From the cell containing the given text, extract its center point as (X, Y) coordinate. 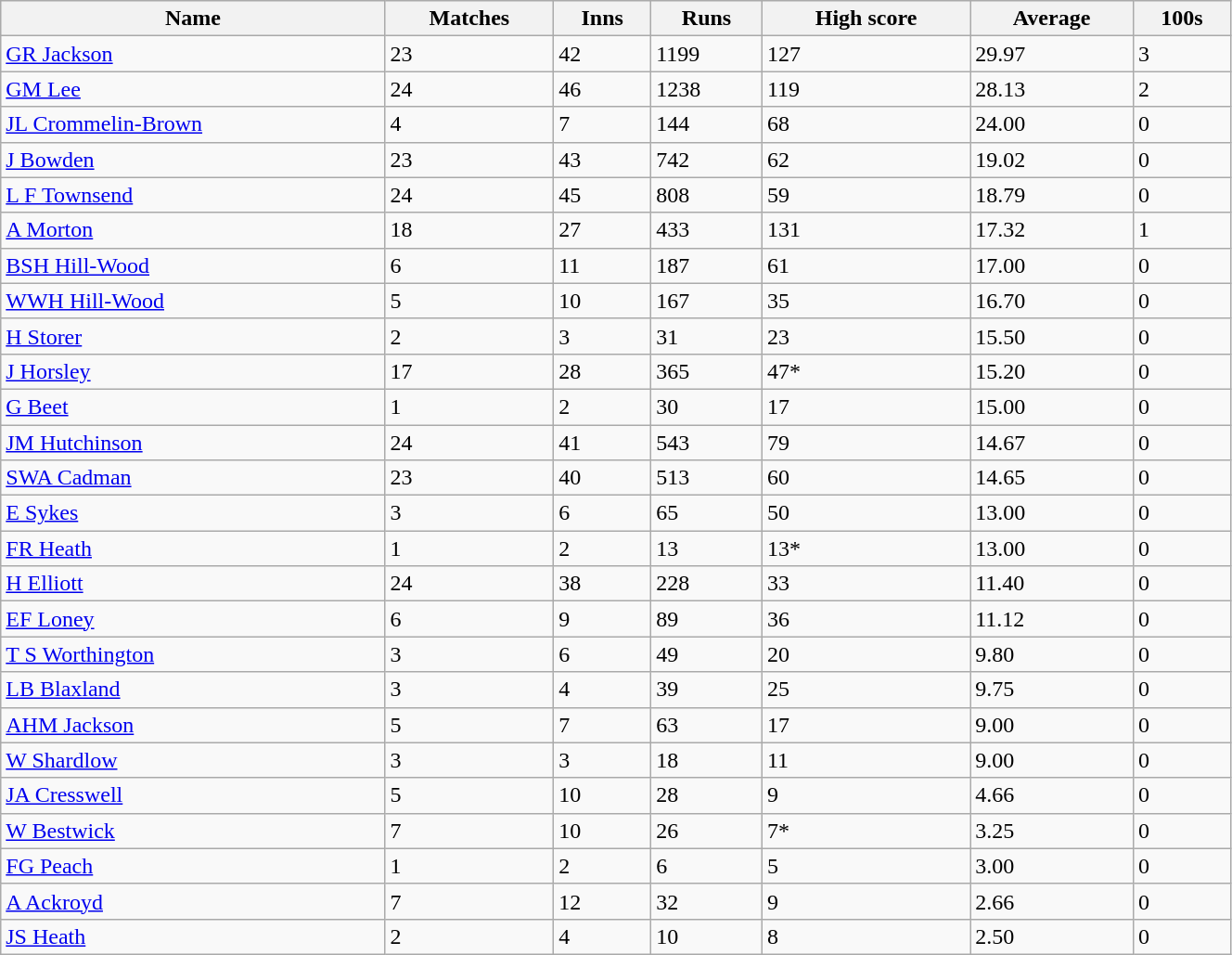
15.00 (1052, 407)
LB Blaxland (193, 690)
AHM Jackson (193, 725)
100s (1182, 19)
25 (866, 690)
543 (707, 443)
27 (603, 230)
808 (707, 195)
17.00 (1052, 265)
144 (707, 124)
FG Peach (193, 866)
9.75 (1052, 690)
28.13 (1052, 89)
9.80 (1052, 654)
JM Hutchinson (193, 443)
15.50 (1052, 336)
12 (603, 901)
14.65 (1052, 478)
49 (707, 654)
1238 (707, 89)
742 (707, 160)
31 (707, 336)
43 (603, 160)
J Bowden (193, 160)
29.97 (1052, 54)
119 (866, 89)
T S Worthington (193, 654)
89 (707, 619)
65 (707, 513)
20 (866, 654)
4.66 (1052, 795)
131 (866, 230)
16.70 (1052, 301)
19.02 (1052, 160)
A Ackroyd (193, 901)
EF Loney (193, 619)
13 (707, 548)
WWH Hill-Wood (193, 301)
14.67 (1052, 443)
GM Lee (193, 89)
W Bestwick (193, 831)
24.00 (1052, 124)
167 (707, 301)
45 (603, 195)
H Storer (193, 336)
13* (866, 548)
33 (866, 584)
40 (603, 478)
BSH Hill-Wood (193, 265)
JA Cresswell (193, 795)
30 (707, 407)
SWA Cadman (193, 478)
Average (1052, 19)
63 (707, 725)
32 (707, 901)
8 (866, 936)
39 (707, 690)
15.20 (1052, 371)
2.50 (1052, 936)
Matches (469, 19)
513 (707, 478)
Inns (603, 19)
W Shardlow (193, 760)
26 (707, 831)
High score (866, 19)
38 (603, 584)
41 (603, 443)
Runs (707, 19)
Name (193, 19)
35 (866, 301)
3.00 (1052, 866)
JL Crommelin-Brown (193, 124)
H Elliott (193, 584)
FR Heath (193, 548)
11.40 (1052, 584)
E Sykes (193, 513)
JS Heath (193, 936)
L F Townsend (193, 195)
79 (866, 443)
3.25 (1052, 831)
60 (866, 478)
433 (707, 230)
2.66 (1052, 901)
42 (603, 54)
127 (866, 54)
18.79 (1052, 195)
61 (866, 265)
68 (866, 124)
G Beet (193, 407)
59 (866, 195)
1199 (707, 54)
365 (707, 371)
GR Jackson (193, 54)
46 (603, 89)
11.12 (1052, 619)
47* (866, 371)
187 (707, 265)
A Morton (193, 230)
50 (866, 513)
228 (707, 584)
17.32 (1052, 230)
7* (866, 831)
36 (866, 619)
62 (866, 160)
J Horsley (193, 371)
